Return (x, y) of the center of cell containing provided text 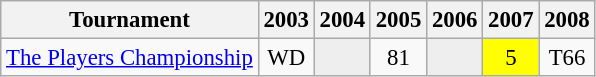
The Players Championship (130, 58)
WD (286, 58)
Tournament (130, 20)
2004 (342, 20)
2007 (511, 20)
5 (511, 58)
2003 (286, 20)
2005 (398, 20)
2008 (567, 20)
2006 (455, 20)
81 (398, 58)
T66 (567, 58)
